Search for the cell housing the specified text and yield its [X, Y] center coordinate. 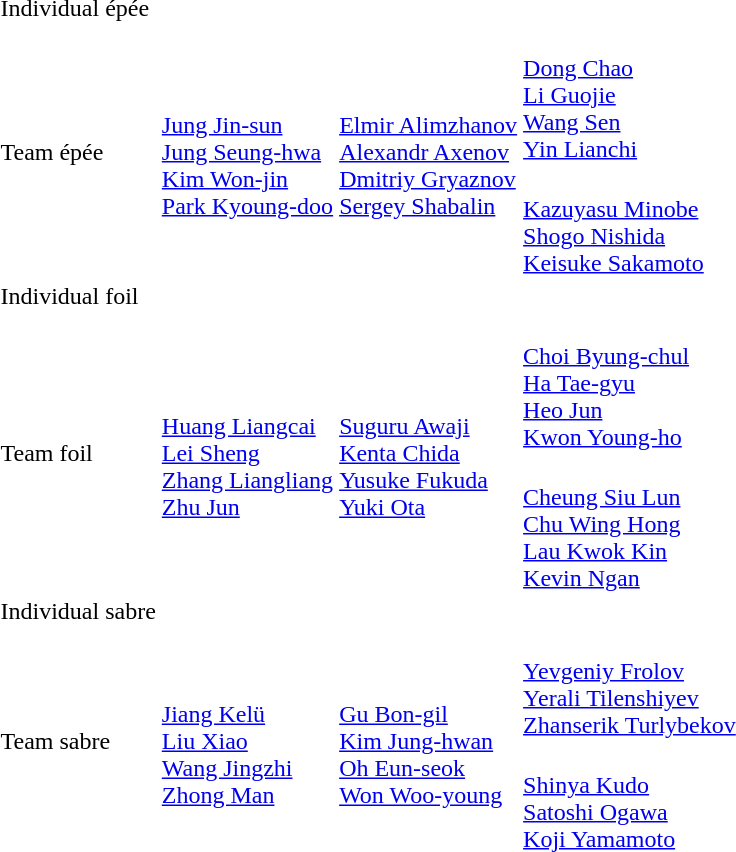
Elmir AlimzhanovAlexandr AxenovDmitriy GryaznovSergey Shabalin [428, 152]
Jung Jin-sunJung Seung-hwaKim Won-jinPark Kyoung-doo [247, 152]
Suguru AwajiKenta ChidaYusuke FukudaYuki Ota [428, 454]
Huang LiangcaiLei ShengZhang LiangliangZhu Jun [247, 454]
